Return [x, y] of the center of cell containing provided text 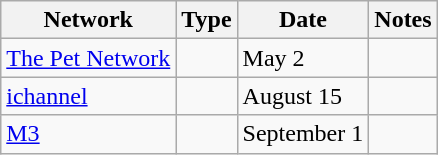
Type [206, 20]
August 15 [303, 96]
Date [303, 20]
M3 [88, 134]
The Pet Network [88, 58]
September 1 [303, 134]
Notes [403, 20]
May 2 [303, 58]
Network [88, 20]
ichannel [88, 96]
